Locate the cell with the specified text and output its (X, Y) center coordinate. 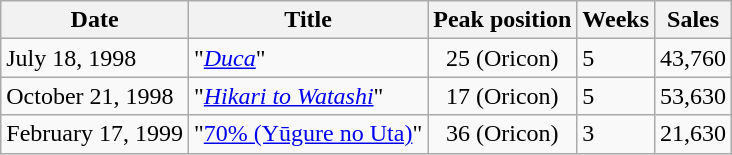
October 21, 1998 (95, 96)
Date (95, 20)
"Duca" (308, 58)
3 (616, 134)
43,760 (694, 58)
36 (Oricon) (502, 134)
Weeks (616, 20)
17 (Oricon) (502, 96)
Sales (694, 20)
"70% (Yūgure no Uta)" (308, 134)
53,630 (694, 96)
"Hikari to Watashi" (308, 96)
21,630 (694, 134)
25 (Oricon) (502, 58)
July 18, 1998 (95, 58)
February 17, 1999 (95, 134)
Title (308, 20)
Peak position (502, 20)
